From the cell containing the given text, extract its center point as [x, y] coordinate. 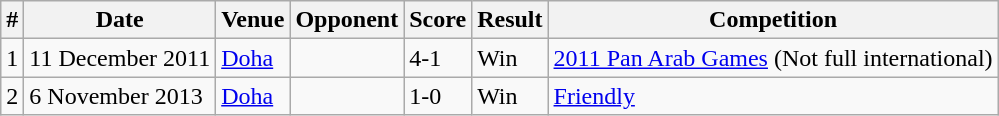
2 [12, 96]
6 November 2013 [120, 96]
Friendly [773, 96]
Venue [253, 20]
Opponent [347, 20]
11 December 2011 [120, 58]
Date [120, 20]
1-0 [438, 96]
2011 Pan Arab Games (Not full international) [773, 58]
# [12, 20]
Score [438, 20]
1 [12, 58]
4-1 [438, 58]
Competition [773, 20]
Result [510, 20]
